Search for the cell housing the specified text and yield its (X, Y) center coordinate. 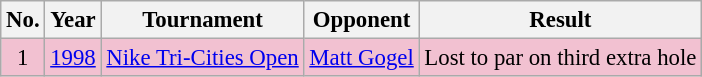
Tournament (202, 20)
Nike Tri-Cities Open (202, 58)
No. (23, 20)
Matt Gogel (362, 58)
Year (73, 20)
1 (23, 58)
Opponent (362, 20)
Result (560, 20)
1998 (73, 58)
Lost to par on third extra hole (560, 58)
